Locate the cell with the specified text and output its [X, Y] center coordinate. 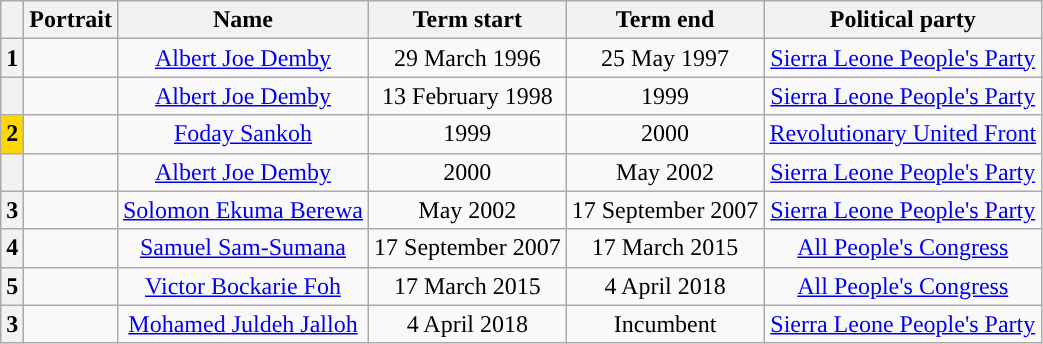
Term start [468, 20]
Victor Bockarie Foh [242, 286]
5 [12, 286]
13 February 1998 [468, 96]
Revolutionary United Front [903, 134]
Name [242, 20]
4 [12, 248]
Foday Sankoh [242, 134]
Solomon Ekuma Berewa [242, 210]
Incumbent [665, 324]
Term end [665, 20]
Political party [903, 20]
Mohamed Juldeh Jalloh [242, 324]
Samuel Sam-Sumana [242, 248]
29 March 1996 [468, 58]
Portrait [71, 20]
1 [12, 58]
25 May 1997 [665, 58]
2 [12, 134]
